Capture the cell that displays the provided text and extract its (X, Y) central coordinate. 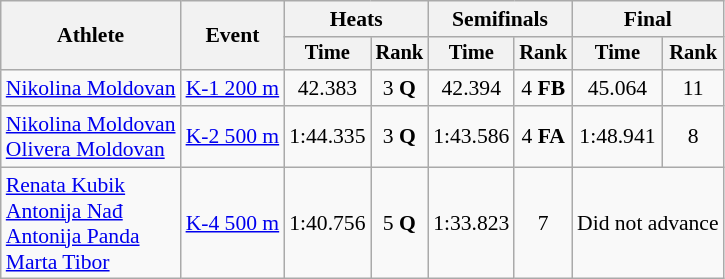
4 FB (543, 88)
1:48.941 (618, 136)
45.064 (618, 88)
7 (543, 223)
4 FA (543, 136)
Renata Kubik Antonija NađAntonija PandaMarta Tibor (91, 223)
Heats (356, 19)
5 Q (400, 223)
Athlete (91, 36)
8 (694, 136)
Nikolina Moldovan Olivera Moldovan (91, 136)
Nikolina Moldovan (91, 88)
Event (233, 36)
K-1 200 m (233, 88)
Final (648, 19)
1:43.586 (471, 136)
11 (694, 88)
K-2 500 m (233, 136)
1:40.756 (327, 223)
Semifinals (500, 19)
42.383 (327, 88)
Did not advance (648, 223)
42.394 (471, 88)
K-4 500 m (233, 223)
1:33.823 (471, 223)
1:44.335 (327, 136)
